Return [X, Y] of the center of cell containing provided text 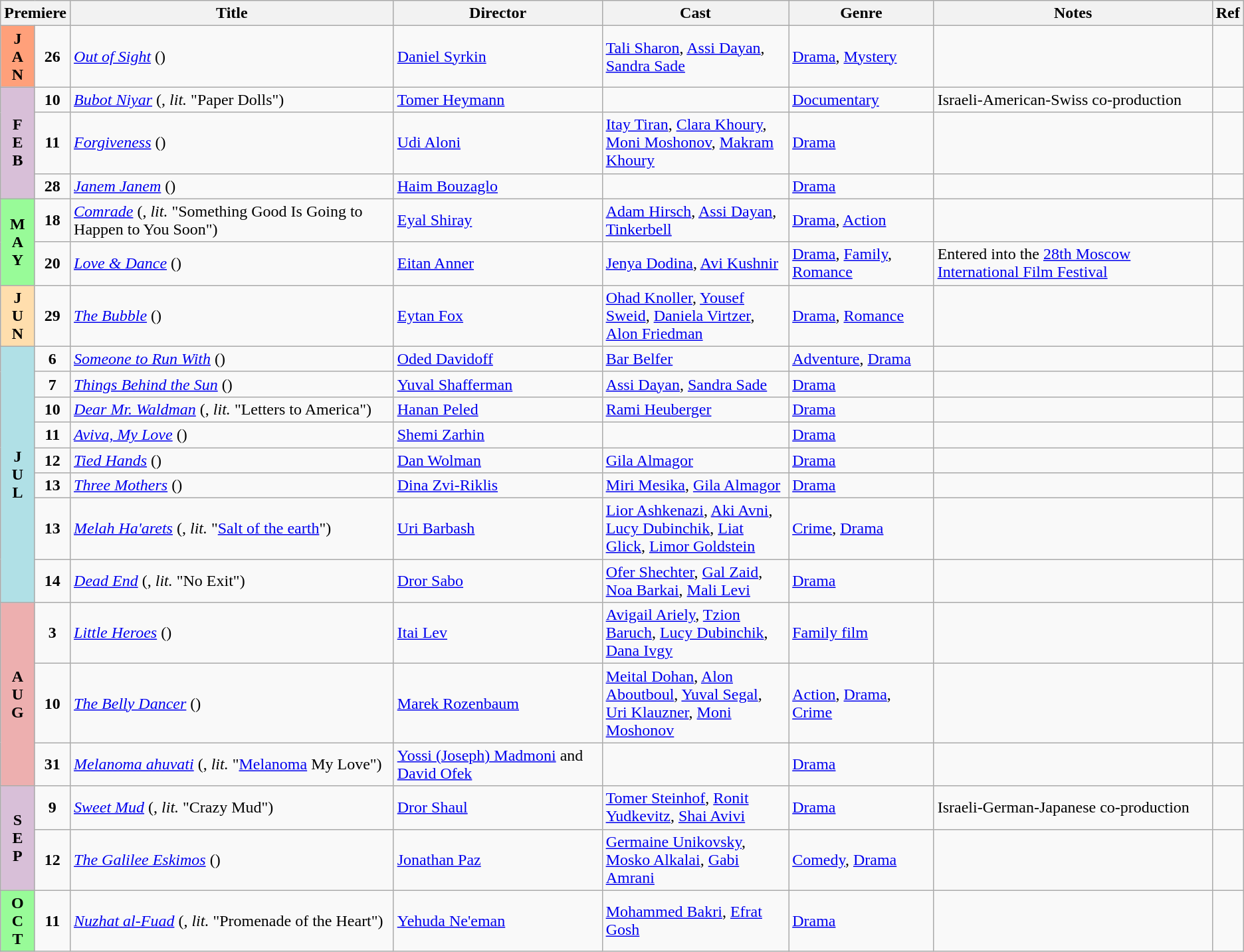
Dina Zvi-Riklis [498, 486]
Gila Almagor [695, 460]
Drama, Family, Romance [861, 263]
Genre [861, 13]
Jenya Dodina, Avi Kushnir [695, 263]
The Bubble () [233, 316]
Dan Wolman [498, 460]
Entered into the 28th Moscow International Film Festival [1073, 263]
Tied Hands () [233, 460]
Melah Ha'arets (, lit. "Salt of the earth") [233, 529]
Ofer Shechter, Gal Zaid, Noa Barkai, Mali Levi [695, 581]
Tomer Heymann [498, 100]
Shemi Zarhin [498, 434]
29 [52, 316]
Eyal Shiray [498, 221]
Jonathan Paz [498, 860]
Comedy, Drama [861, 860]
14 [52, 581]
Documentary [861, 100]
Bubot Niyar (, lit. "Paper Dolls") [233, 100]
18 [52, 221]
Premiere [36, 13]
Family film [861, 633]
Miri Mesika, Gila Almagor [695, 486]
Yuval Shafferman [498, 384]
Avigail Ariely, Tzion Baruch, Lucy Dubinchik, Dana Ivgy [695, 633]
The Galilee Eskimos () [233, 860]
Action, Drama, Crime [861, 703]
Ohad Knoller, Yousef Sweid, Daniela Virtzer, Alon Friedman [695, 316]
SEP [17, 838]
Mohammed Bakri, Efrat Gosh [695, 921]
Meital Dohan, Alon Aboutboul, Yuval Segal, Uri Klauzner, Moni Moshonov [695, 703]
JUL [17, 474]
Love & Dance () [233, 263]
Forgiveness () [233, 143]
Adventure, Drama [861, 359]
Drama, Mystery [861, 56]
Rami Heuberger [695, 409]
Drama, Romance [861, 316]
Crime, Drama [861, 529]
3 [52, 633]
Ref [1228, 13]
Uri Barbash [498, 529]
6 [52, 359]
Germaine Unikovsky, Mosko Alkalai, Gabi Amrani [695, 860]
Dror Shaul [498, 808]
Dead End (, lit. "No Exit") [233, 581]
20 [52, 263]
Israeli-American-Swiss co-production [1073, 100]
JAN [17, 56]
Tomer Steinhof, Ronit Yudkevitz, Shai Avivi [695, 808]
Dror Sabo [498, 581]
Eytan Fox [498, 316]
Itay Tiran, Clara Khoury, Moni Moshonov, Makram Khoury [695, 143]
Haim Bouzaglo [498, 186]
Nuzhat al-Fuad (, lit. "Promenade of the Heart") [233, 921]
9 [52, 808]
Comrade (, lit. "Something Good Is Going to Happen to You Soon") [233, 221]
Tali Sharon, Assi Dayan, Sandra Sade [695, 56]
Lior Ashkenazi, Aki Avni, Lucy Dubinchik, Liat Glick, Limor Goldstein [695, 529]
Hanan Peled [498, 409]
Janem Janem () [233, 186]
Melanoma ahuvati (, lit. "Melanoma My Love") [233, 764]
Little Heroes () [233, 633]
Dear Mr. Waldman (, lit. "Letters to America") [233, 409]
Three Mothers () [233, 486]
Drama, Action [861, 221]
Udi Aloni [498, 143]
Yehuda Ne'eman [498, 921]
The Belly Dancer () [233, 703]
Marek Rozenbaum [498, 703]
28 [52, 186]
Israeli-German-Japanese co-production [1073, 808]
Things Behind the Sun () [233, 384]
MAY [17, 242]
Sweet Mud (, lit. "Crazy Mud") [233, 808]
Someone to Run With () [233, 359]
Adam Hirsch, Assi Dayan, Tinkerbell [695, 221]
26 [52, 56]
Itai Lev [498, 633]
Title [233, 13]
Assi Dayan, Sandra Sade [695, 384]
JUN [17, 316]
Oded Davidoff [498, 359]
Notes [1073, 13]
FEB [17, 143]
Out of Sight () [233, 56]
7 [52, 384]
Aviva, My Love () [233, 434]
Yossi (Joseph) Madmoni and David Ofek [498, 764]
Bar Belfer [695, 359]
Daniel Syrkin [498, 56]
31 [52, 764]
Eitan Anner [498, 263]
OCT [17, 921]
AUG [17, 694]
Director [498, 13]
Cast [695, 13]
